Return [x, y] of the center of cell containing provided text 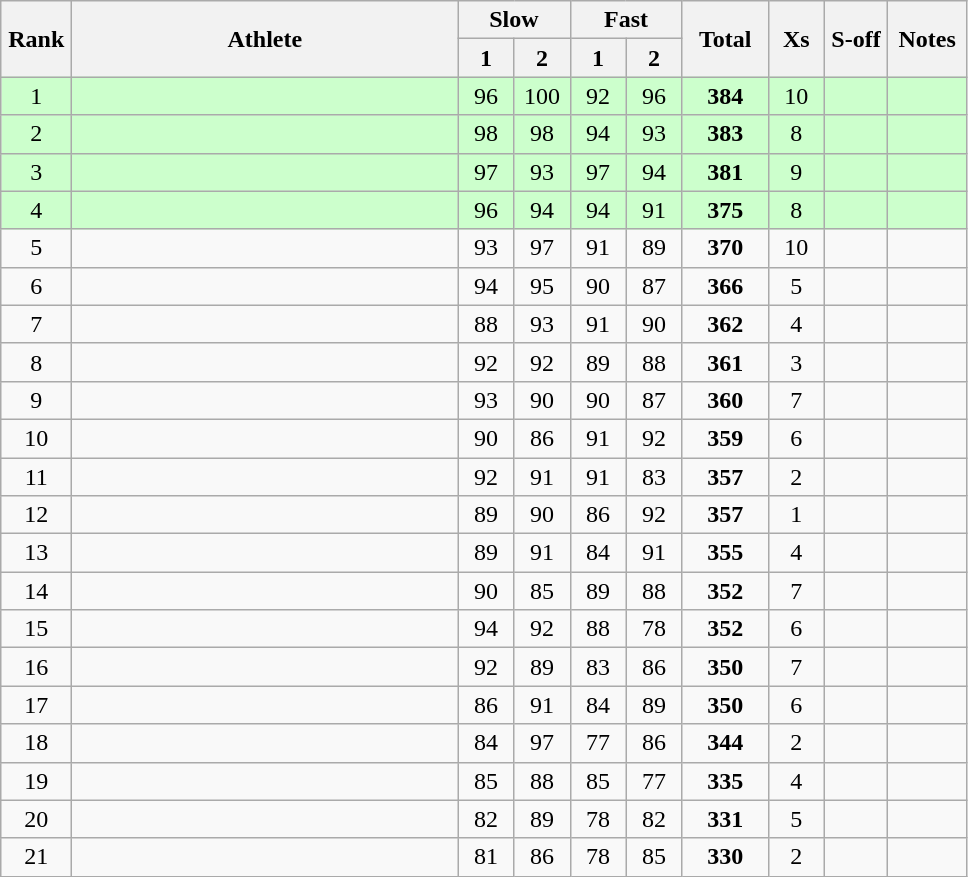
19 [36, 781]
375 [725, 210]
15 [36, 629]
20 [36, 819]
384 [725, 96]
100 [542, 96]
366 [725, 286]
360 [725, 400]
Xs [796, 39]
Athlete [265, 39]
335 [725, 781]
359 [725, 438]
95 [542, 286]
362 [725, 324]
12 [36, 515]
16 [36, 667]
18 [36, 743]
81 [486, 857]
383 [725, 134]
381 [725, 172]
14 [36, 591]
Slow [514, 20]
361 [725, 362]
355 [725, 553]
11 [36, 477]
S-off [856, 39]
Notes [928, 39]
21 [36, 857]
370 [725, 248]
Rank [36, 39]
Fast [626, 20]
Total [725, 39]
13 [36, 553]
17 [36, 705]
344 [725, 743]
330 [725, 857]
331 [725, 819]
